Extract the (X, Y) coordinate from the center of the cell holding the provided text.  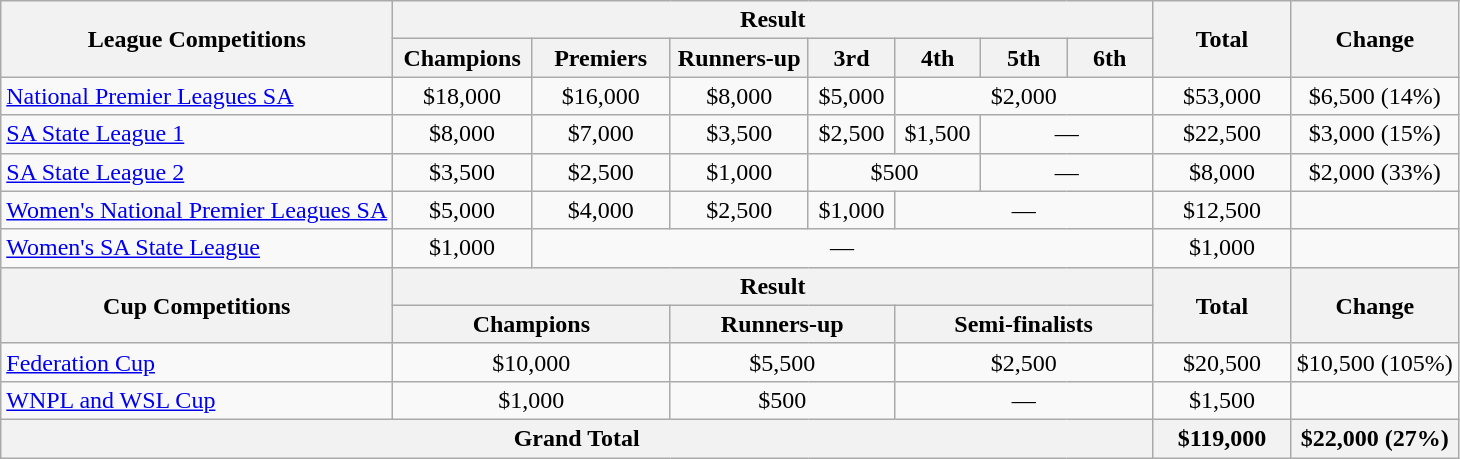
WNPL and WSL Cup (197, 400)
$3,000 (15%) (1374, 134)
$6,500 (14%) (1374, 96)
$22,500 (1222, 134)
4th (938, 58)
National Premier Leagues SA (197, 96)
$18,000 (462, 96)
$4,000 (600, 210)
$53,000 (1222, 96)
$22,000 (27%) (1374, 438)
Grand Total (577, 438)
Federation Cup (197, 362)
League Competitions (197, 39)
Cup Competitions (197, 305)
SA State League 2 (197, 172)
Women's SA State League (197, 248)
$10,000 (532, 362)
$20,500 (1222, 362)
$5,500 (782, 362)
5th (1024, 58)
$2,000 (33%) (1374, 172)
SA State League 1 (197, 134)
6th (1110, 58)
$16,000 (600, 96)
Semi-finalists (1024, 324)
3rd (851, 58)
Women's National Premier Leagues SA (197, 210)
$12,500 (1222, 210)
$7,000 (600, 134)
Premiers (600, 58)
$119,000 (1222, 438)
$10,500 (105%) (1374, 362)
$2,000 (1024, 96)
